Return the [x, y] coordinate for the center point of the cell that contains the specified text.  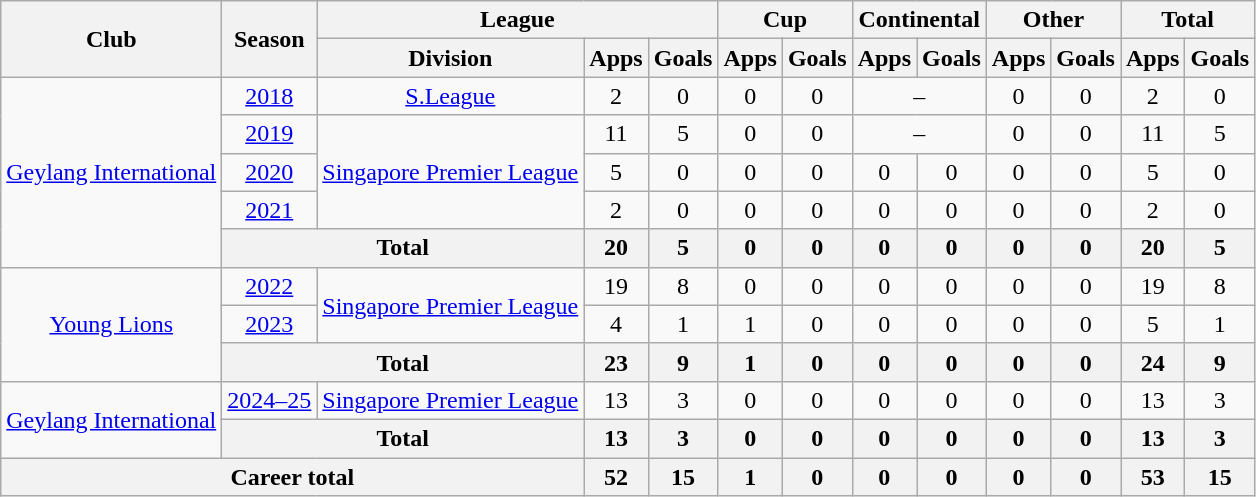
Other [1053, 20]
2022 [270, 286]
Division [450, 58]
Club [112, 39]
4 [616, 324]
52 [616, 477]
2018 [270, 96]
S.League [450, 96]
23 [616, 362]
2021 [270, 210]
Season [270, 39]
2020 [270, 172]
Career total [292, 477]
53 [1152, 477]
2024–25 [270, 400]
2023 [270, 324]
League [518, 20]
Young Lions [112, 324]
Continental [919, 20]
24 [1152, 362]
Cup [785, 20]
2019 [270, 134]
